Scan for the cell matching the given text and deliver its (X, Y) coordinate at center. 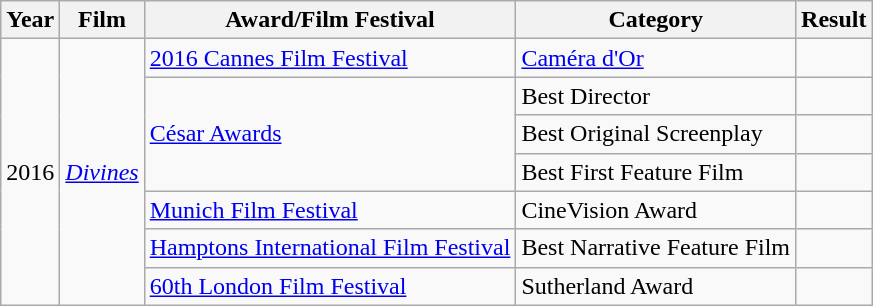
Best Director (656, 96)
Result (834, 20)
Munich Film Festival (330, 210)
Divines (102, 172)
2016 (30, 172)
César Awards (330, 134)
2016 Cannes Film Festival (330, 58)
Best Narrative Feature Film (656, 248)
Film (102, 20)
Best Original Screenplay (656, 134)
Sutherland Award (656, 286)
Award/Film Festival (330, 20)
60th London Film Festival (330, 286)
Year (30, 20)
Category (656, 20)
Hamptons International Film Festival (330, 248)
Caméra d'Or (656, 58)
Best First Feature Film (656, 172)
CineVision Award (656, 210)
